Scan for the cell matching the given text and deliver its (X, Y) coordinate at center. 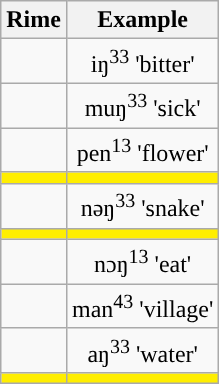
Rime (34, 20)
iŋ33 'bitter' (142, 62)
pen13 'flower' (142, 150)
man43 'village' (142, 306)
Example (142, 20)
nəŋ33 'snake' (142, 206)
aŋ33 'water' (142, 350)
muŋ33 'sick' (142, 106)
nɔŋ13 'eat' (142, 262)
